Identify which cell holds the provided text, then report its [x, y] central coordinate. 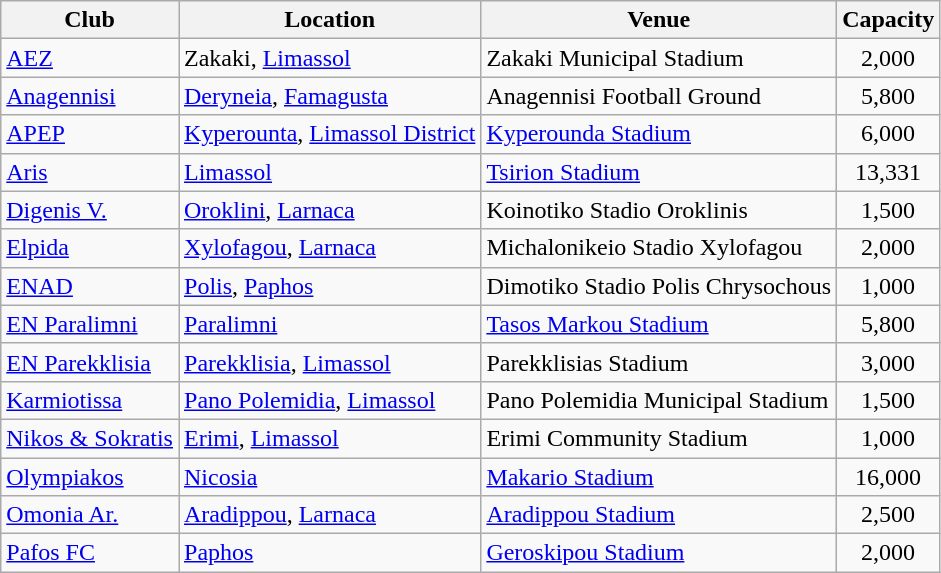
Limassol [329, 172]
ENAD [90, 286]
Kyperounta, Limassol District [329, 134]
Elpida [90, 248]
Tsirion Stadium [659, 172]
Location [329, 20]
Oroklini, Larnaca [329, 210]
3,000 [888, 362]
Anagennisi Football Ground [659, 96]
EN Parekklisia [90, 362]
6,000 [888, 134]
Zakaki Municipal Stadium [659, 58]
Xylofagou, Larnaca [329, 248]
Deryneia, Famagusta [329, 96]
Parekklisia, Limassol [329, 362]
Nicosia [329, 477]
Aris [90, 172]
AEZ [90, 58]
Nikos & Sokratis [90, 438]
13,331 [888, 172]
Aradippou Stadium [659, 515]
EN Paralimni [90, 324]
Digenis V. [90, 210]
Dimotiko Stadio Polis Chrysochous [659, 286]
Club [90, 20]
Pano Polemidia Municipal Stadium [659, 400]
Omonia Ar. [90, 515]
Paphos [329, 553]
16,000 [888, 477]
Olympiakos [90, 477]
Pano Polemidia, Limassol [329, 400]
Paralimni [329, 324]
Makario Stadium [659, 477]
Polis, Paphos [329, 286]
Geroskipou Stadium [659, 553]
Venue [659, 20]
Erimi Community Stadium [659, 438]
Michalonikeio Stadio Xylofagou [659, 248]
Parekklisias Stadium [659, 362]
2,500 [888, 515]
Aradippou, Larnaca [329, 515]
Anagennisi [90, 96]
Capacity [888, 20]
APEP [90, 134]
Kyperounda Stadium [659, 134]
Erimi, Limassol [329, 438]
Koinotiko Stadio Oroklinis [659, 210]
Pafos FC [90, 553]
Tasos Markou Stadium [659, 324]
Zakaki, Limassol [329, 58]
Karmiotissa [90, 400]
